Search for the cell housing the specified text and yield its [X, Y] center coordinate. 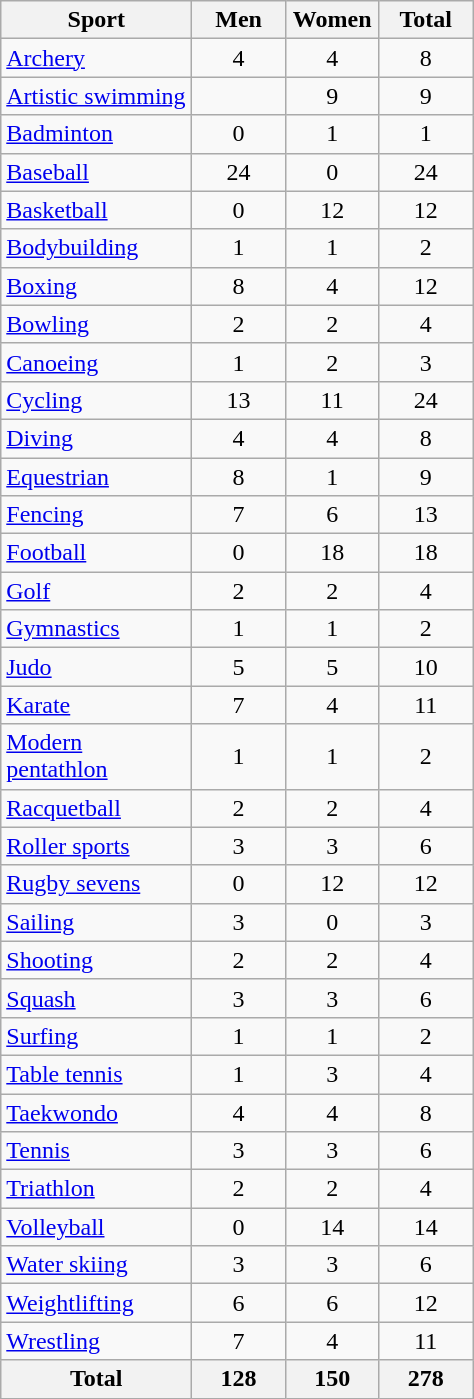
Taekwondo [96, 1113]
Sailing [96, 922]
Rugby sevens [96, 884]
Fencing [96, 515]
Cycling [96, 400]
Water skiing [96, 1265]
Gymnastics [96, 629]
Racquetball [96, 808]
Diving [96, 438]
Surfing [96, 1036]
Tennis [96, 1151]
Women [332, 20]
278 [426, 1379]
Badminton [96, 134]
Bodybuilding [96, 248]
Wrestling [96, 1341]
Shooting [96, 960]
Men [239, 20]
Triathlon [96, 1189]
Golf [96, 591]
150 [332, 1379]
Bowling [96, 324]
Modern pentathlon [96, 756]
Roller sports [96, 846]
Football [96, 553]
Equestrian [96, 477]
Sport [96, 20]
Judo [96, 667]
Canoeing [96, 362]
Archery [96, 58]
10 [426, 667]
Boxing [96, 286]
Volleyball [96, 1227]
Artistic swimming [96, 96]
Basketball [96, 210]
Table tennis [96, 1074]
Baseball [96, 172]
Squash [96, 998]
Weightlifting [96, 1303]
128 [239, 1379]
Karate [96, 705]
